Scan for the cell matching the given text and deliver its (x, y) coordinate at center. 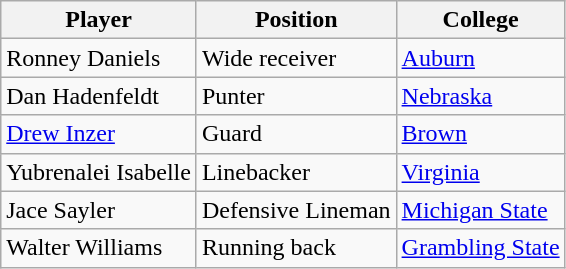
Linebacker (296, 172)
College (480, 20)
Brown (480, 134)
Jace Sayler (99, 210)
Position (296, 20)
Grambling State (480, 248)
Punter (296, 96)
Nebraska (480, 96)
Yubrenalei Isabelle (99, 172)
Ronney Daniels (99, 58)
Wide receiver (296, 58)
Auburn (480, 58)
Defensive Lineman (296, 210)
Drew Inzer (99, 134)
Guard (296, 134)
Virginia (480, 172)
Michigan State (480, 210)
Dan Hadenfeldt (99, 96)
Walter Williams (99, 248)
Player (99, 20)
Running back (296, 248)
